Output the (x, y) coordinate of the center of the cell containing the given text.  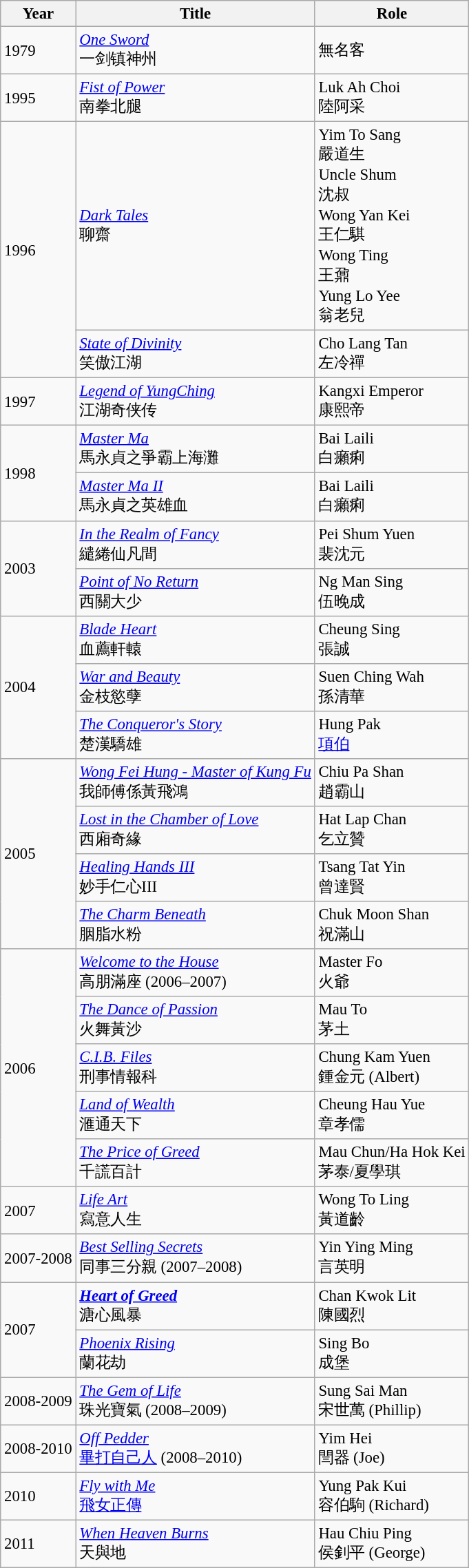
The Charm Beneath胭脂水粉 (196, 926)
1998 (39, 473)
2003 (39, 568)
Mau Chun/Ha Hok Kei茅泰/夏學琪 (392, 1162)
Cho Lang Tan左冷禪 (392, 354)
Chuk Moon Shan祝滿山 (392, 926)
Chiu Pa Shan趙霸山 (392, 782)
Title (196, 14)
Dark Tales聊齋 (196, 226)
The Gem of Life珠光寶氣 (2008–2009) (196, 1401)
The Conqueror's Story楚漢驕雄 (196, 735)
2005 (39, 854)
Year (39, 14)
Sung Sai Man宋世萬 (Phillip) (392, 1401)
Fly with Me飛女正傳 (196, 1496)
Yim To Sang嚴道生Uncle Shum沈叔Wong Yan Kei王仁騏Wong Ting王鼐Yung Lo Yee翁老兒 (392, 226)
Blade Heart血薦軒轅 (196, 639)
1997 (39, 402)
1996 (39, 250)
2004 (39, 687)
Welcome to the House高朋滿座 (2006–2007) (196, 972)
Suen Ching Wah孫清華 (392, 687)
Wong Fei Hung - Master of Kung Fu我師傅係黃飛鴻 (196, 782)
Ng Man Sing伍晚成 (392, 592)
Phoenix Rising蘭花劫 (196, 1354)
2008-2009 (39, 1401)
Lost in the Chamber of Love西廂奇緣 (196, 830)
The Price of Greed千謊百計 (196, 1162)
One Sword一剑镇神州 (196, 51)
Life Art寫意人生 (196, 1211)
Yung Pak Kui容伯駒 (Richard) (392, 1496)
Yin Ying Ming言英明 (392, 1259)
無名客 (392, 51)
Master Ma馬永貞之爭霸上海灘 (196, 449)
Master Ma II馬永貞之英雄血 (196, 497)
Role (392, 14)
Cheung Hau Yue章孝儒 (392, 1116)
2006 (39, 1067)
2011 (39, 1544)
The Dance of Passion火舞黃沙 (196, 1021)
Master Fo火爺 (392, 972)
Chan Kwok Lit陳國烈 (392, 1306)
Mau To茅土 (392, 1021)
Hung Pak項伯 (392, 735)
War and Beauty金枝慾孽 (196, 687)
Wong To Ling黃道齡 (392, 1211)
State of Divinity笑傲江湖 (196, 354)
Luk Ah Choi陸阿采 (392, 98)
Tsang Tat Yin曾達賢 (392, 877)
Yim Hei閆器 (Joe) (392, 1449)
When Heaven Burns天與地 (196, 1544)
Sing Bo成堡 (392, 1354)
Off Pedder畢打自己人 (2008–2010) (196, 1449)
Chung Kam Yuen鍾金元 (Albert) (392, 1067)
2008-2010 (39, 1449)
Fist of Power南拳北腿 (196, 98)
Hat Lap Chan乞立贊 (392, 830)
Legend of YungChing江湖奇侠传 (196, 402)
Point of No Return西關大少 (196, 592)
Healing Hands III妙手仁心III (196, 877)
2010 (39, 1496)
Pei Shum Yuen裴沈元 (392, 544)
In the Realm of Fancy繾綣仙凡間 (196, 544)
2007-2008 (39, 1259)
Land of Wealth滙通天下 (196, 1116)
Kangxi Emperor康熙帝 (392, 402)
Heart of Greed溏心風暴 (196, 1306)
1995 (39, 98)
1979 (39, 51)
Cheung Sing張誠 (392, 639)
Best Selling Secrets同事三分親 (2007–2008) (196, 1259)
C.I.B. Files刑事情報科 (196, 1067)
Hau Chiu Ping侯釗平 (George) (392, 1544)
